Identify which cell holds the provided text, then report its (X, Y) central coordinate. 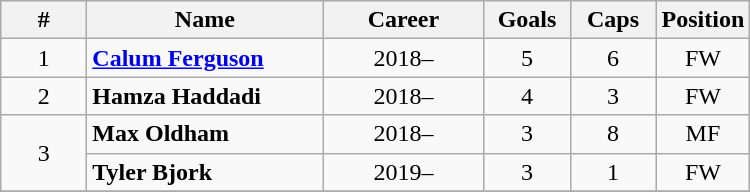
Max Oldham (205, 134)
5 (527, 58)
Tyler Bjork (205, 172)
Hamza Haddadi (205, 96)
2 (44, 96)
Caps (613, 20)
MF (703, 134)
Career (404, 20)
Calum Ferguson (205, 58)
# (44, 20)
6 (613, 58)
2019– (404, 172)
8 (613, 134)
4 (527, 96)
Name (205, 20)
Goals (527, 20)
Position (703, 20)
